Provide the [X, Y] coordinate of the cell's center where the given text is located.  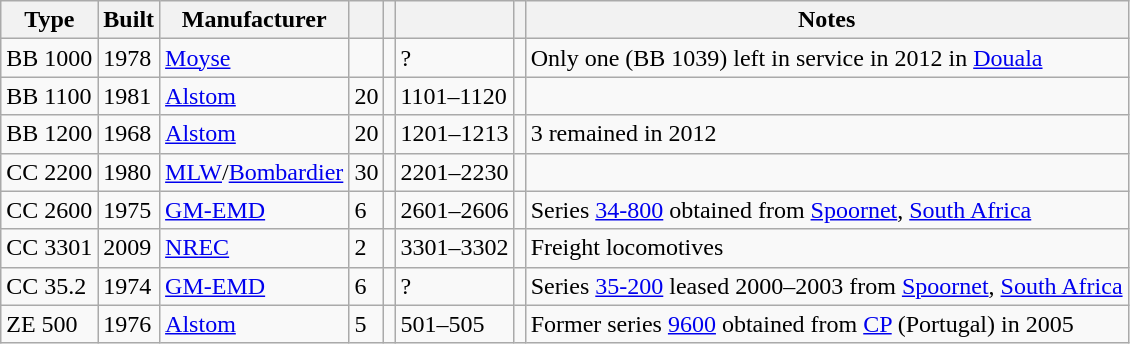
CC 2200 [50, 172]
Notes [826, 20]
2009 [129, 248]
1981 [129, 96]
Built [129, 20]
Series 35-200 leased 2000–2003 from Spoornet, South Africa [826, 286]
Moyse [254, 58]
1975 [129, 210]
Type [50, 20]
3301–3302 [454, 248]
MLW/Bombardier [254, 172]
1974 [129, 286]
Freight locomotives [826, 248]
2 [366, 248]
2201–2230 [454, 172]
CC 2600 [50, 210]
2601–2606 [454, 210]
CC 3301 [50, 248]
5 [366, 324]
1978 [129, 58]
Manufacturer [254, 20]
1976 [129, 324]
Only one (BB 1039) left in service in 2012 in Douala [826, 58]
NREC [254, 248]
BB 1000 [50, 58]
CC 35.2 [50, 286]
1968 [129, 134]
ZE 500 [50, 324]
Series 34-800 obtained from Spoornet, South Africa [826, 210]
BB 1100 [50, 96]
1101–1120 [454, 96]
501–505 [454, 324]
1201–1213 [454, 134]
3 remained in 2012 [826, 134]
1980 [129, 172]
30 [366, 172]
BB 1200 [50, 134]
Former series 9600 obtained from CP (Portugal) in 2005 [826, 324]
